Provide the [X, Y] coordinate of the cell's center where the given text is located.  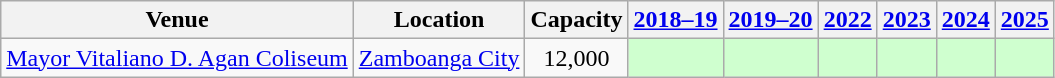
Mayor Vitaliano D. Agan Coliseum [177, 58]
2024 [966, 20]
2023 [906, 20]
12,000 [576, 58]
2025 [1024, 20]
Capacity [576, 20]
2022 [848, 20]
2018–19 [676, 20]
Zamboanga City [439, 58]
Location [439, 20]
2019–20 [770, 20]
Venue [177, 20]
